Return [X, Y] of the center of cell containing provided text 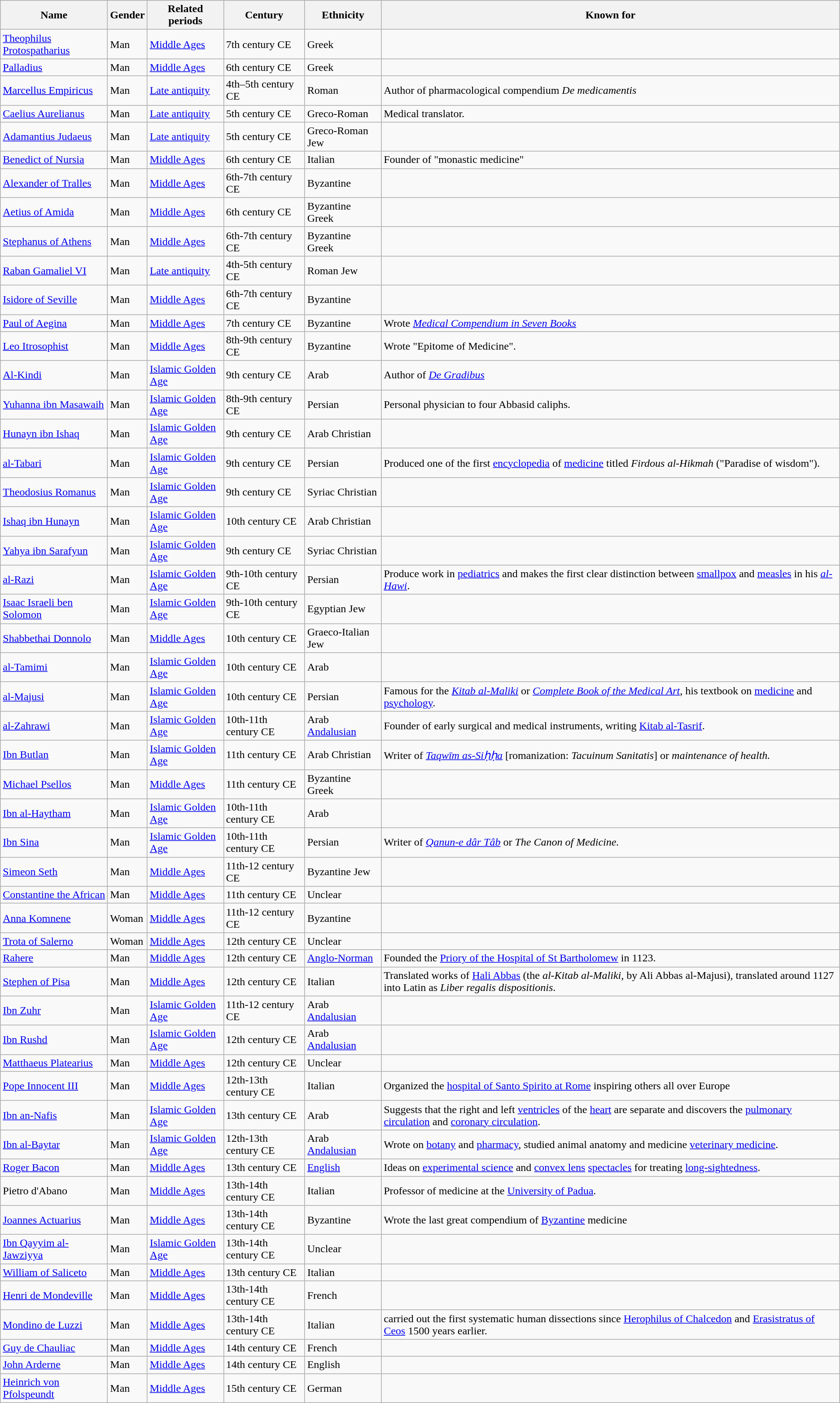
Roman [343, 91]
Caelius Aurelianus [54, 114]
Century [264, 15]
Author of pharmacological compendium De medicamentis [611, 91]
German [343, 1388]
Rahere [54, 958]
Ibn al-Haytham [54, 813]
al-Tabari [54, 463]
Henri de Mondeville [54, 1295]
Trota of Salerno [54, 941]
Egyptian Jew [343, 609]
Wrote Medical Compendium in Seven Books [611, 323]
Mondino de Luzzi [54, 1325]
Produce work in pediatrics and makes the first clear distinction between smallpox and measles in his al-Hawi. [611, 580]
Theodosius Romanus [54, 492]
Simeon Seth [54, 872]
Yahya ibn Sarafyun [54, 550]
Hunayn ibn Ishaq [54, 434]
Raban Gamaliel VI [54, 270]
Michael Psellos [54, 784]
Wrote on botany and pharmacy, studied animal anatomy and medicine veterinary medicine. [611, 1144]
Gender [127, 15]
Anglo-Norman [343, 958]
Matthaeus Platearius [54, 1063]
William of Saliceto [54, 1272]
Personal physician to four Abbasid caliphs. [611, 405]
Greco-Roman Jew [343, 136]
Author of De Gradibus [611, 375]
Name [54, 15]
Pietro d'Abano [54, 1190]
Ibn Zuhr [54, 1011]
Medical translator. [611, 114]
Suggests that the right and left ventricles of the heart are separate and discovers the pulmonary circulation and coronary circulation. [611, 1115]
Organized the hospital of Santo Spirito at Rome inspiring others all over Europe [611, 1086]
al-Zahrawi [54, 725]
Adamantius Judaeus [54, 136]
Ishaq ibn Hunayn [54, 522]
Founded the Priory of the Hospital of St Bartholomew in 1123. [611, 958]
Translated works of Hali Abbas (the al-Kitab al-Maliki, by Ali Abbas al-Majusi), translated around 1127 into Latin as Liber regalis dispositionis. [611, 981]
15th century CE [264, 1388]
Isidore of Seville [54, 300]
Yuhanna ibn Masawaih [54, 405]
John Arderne [54, 1365]
Related periods [185, 15]
Alexander of Tralles [54, 183]
Ibn Butlan [54, 755]
Wrote "Epitome of Medicine". [611, 346]
Palladius [54, 67]
Paul of Aegina [54, 323]
Ibn Rushd [54, 1039]
Founder of early surgical and medical instruments, writing Kitab al-Tasrif. [611, 725]
carried out the first systematic human dissections since Herophilus of Chalcedon and Erasistratus of Ceos 1500 years earlier. [611, 1325]
Professor of medicine at the University of Padua. [611, 1190]
Ibn Sina [54, 843]
Ethnicity [343, 15]
Ibn al-Baytar [54, 1144]
Roman Jew [343, 270]
Shabbethai Donnolo [54, 638]
Produced one of the first encyclopedia of medicine titled Firdous al-Hikmah ("Paradise of wisdom"). [611, 463]
4th–5th century CE [264, 91]
Theophilus Protospatharius [54, 44]
Wrote the last great compendium of Byzantine medicine [611, 1220]
Greco-Roman [343, 114]
Aetius of Amida [54, 212]
Ideas on experimental science and convex lens spectacles for treating long-sightedness. [611, 1167]
Graeco-Italian Jew [343, 638]
Ibn Qayyim al-Jawziyya [54, 1250]
Anna Komnene [54, 918]
Al-Kindi [54, 375]
al-Tamimi [54, 667]
Writer of Taqwīm as‑Siḥḥa [romanization: Tacuinum Sanitatis] or maintenance of health. [611, 755]
Roger Bacon [54, 1167]
Heinrich von Pfolspeundt [54, 1388]
Ibn an-Nafis [54, 1115]
4th-5th century CE [264, 270]
Founder of "monastic medicine" [611, 160]
Pope Innocent III [54, 1086]
Stephen of Pisa [54, 981]
Joannes Actuarius [54, 1220]
Stephanus of Athens [54, 241]
al-Razi [54, 580]
Guy de Chauliac [54, 1348]
Famous for the Kitab al-Maliki or Complete Book of the Medical Art, his textbook on medicine and psychology. [611, 697]
Isaac Israeli ben Solomon [54, 609]
Marcellus Empiricus [54, 91]
Known for [611, 15]
Writer of Qanun-e dâr Tâb or The Canon of Medicine. [611, 843]
Constantine the African [54, 895]
Byzantine Jew [343, 872]
al-Majusi [54, 697]
Benedict of Nursia [54, 160]
Leo Itrosophist [54, 346]
